Capture the cell that displays the provided text and extract its [X, Y] central coordinate. 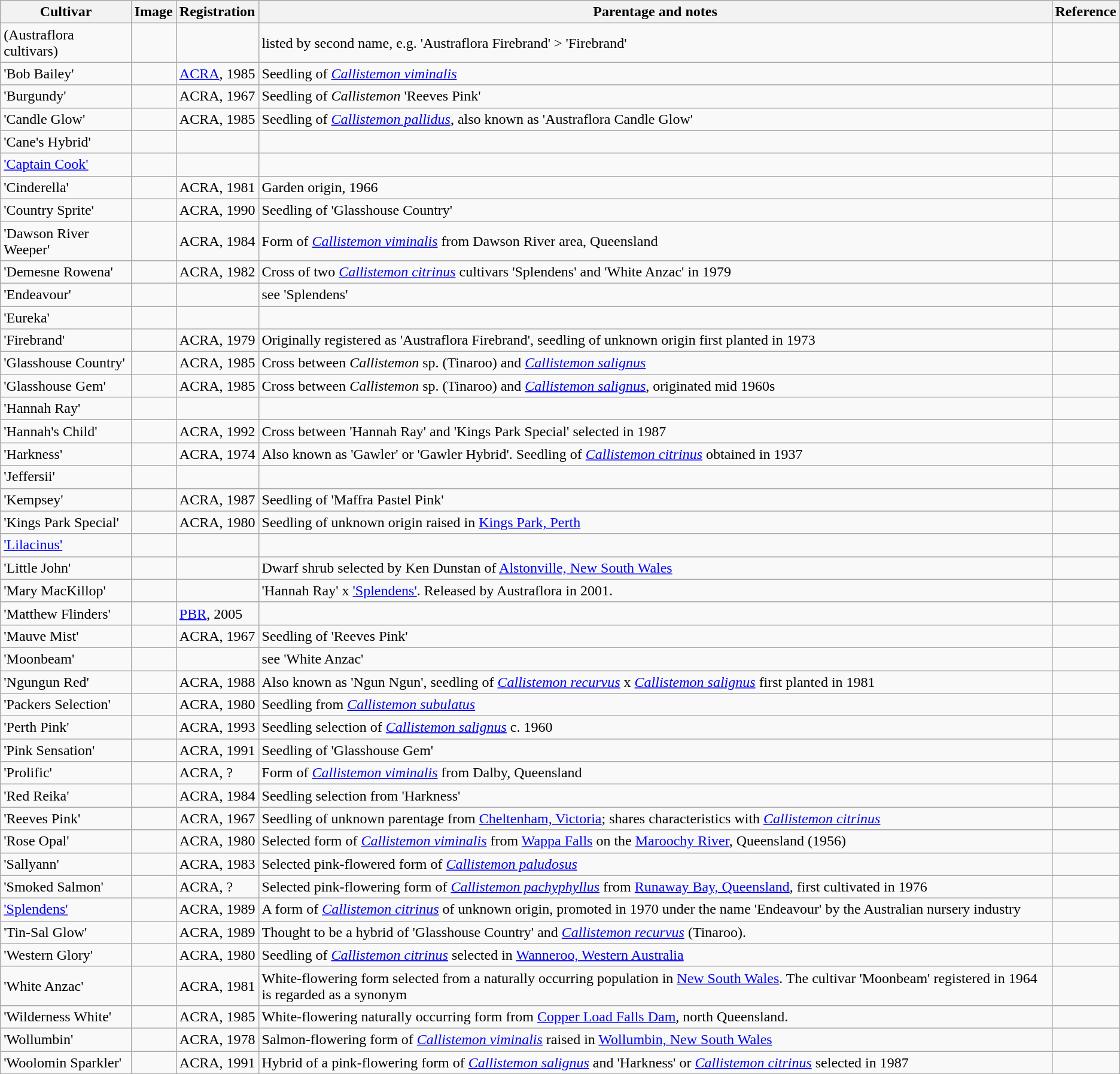
Cross between 'Hannah Ray' and 'Kings Park Special' selected in 1987 [655, 431]
'Kings Park Special' [66, 522]
Image [153, 12]
Cross of two Callistemon citrinus cultivars 'Splendens' and 'White Anzac' in 1979 [655, 272]
'Hannah Ray' x 'Splendens'. Released by Austraflora in 2001. [655, 591]
'Cane's Hybrid' [66, 142]
'Tin-Sal Glow' [66, 932]
Cultivar [66, 12]
ACRA, 1987 [217, 500]
Seedling selection of Callistemon salignus c. 1960 [655, 728]
'Hannah's Child' [66, 431]
Originally registered as 'Austraflora Firebrand', seedling of unknown origin first planted in 1973 [655, 340]
'Dawson River Weeper' [66, 241]
'Eureka' [66, 318]
ACRA, 1988 [217, 681]
'Captain Cook' [66, 165]
'Rose Opal' [66, 841]
PBR, 2005 [217, 613]
Cross between Callistemon sp. (Tinaroo) and Callistemon salignus, originated mid 1960s [655, 386]
ACRA, 1990 [217, 210]
'Little John' [66, 568]
'Mary MacKillop' [66, 591]
Parentage and notes [655, 12]
'Ngungun Red' [66, 681]
see 'White Anzac' [655, 659]
'Hannah Ray' [66, 409]
Selected form of Callistemon viminalis from Wappa Falls on the Maroochy River, Queensland (1956) [655, 841]
'Pink Sensation' [66, 750]
Selected pink-flowering form of Callistemon pachyphyllus from Runaway Bay, Queensland, first cultivated in 1976 [655, 887]
see 'Splendens' [655, 294]
Seedling of unknown parentage from Cheltenham, Victoria; shares characteristics with Callistemon citrinus [655, 819]
'Splendens' [66, 909]
'Harkness' [66, 454]
ACRA, 1983 [217, 864]
Hybrid of a pink-flowering form of Callistemon salignus and 'Harkness' or Callistemon citrinus selected in 1987 [655, 1062]
Also known as 'Ngun Ngun', seedling of Callistemon recurvus x Callistemon salignus first planted in 1981 [655, 681]
'Demesne Rowena' [66, 272]
'Matthew Flinders' [66, 613]
'Candle Glow' [66, 119]
'Wilderness White' [66, 1017]
Seedling of Callistemon pallidus, also known as 'Austraflora Candle Glow' [655, 119]
'Jeffersii' [66, 477]
Seedling of Callistemon citrinus selected in Wanneroo, Western Australia [655, 955]
'Reeves Pink' [66, 819]
Seedling of Callistemon 'Reeves Pink' [655, 96]
'Prolific' [66, 773]
'Mauve Mist' [66, 636]
Reference [1085, 12]
'Glasshouse Country' [66, 363]
'Western Glory' [66, 955]
Dwarf shrub selected by Ken Dunstan of Alstonville, New South Wales [655, 568]
Form of Callistemon viminalis from Dawson River area, Queensland [655, 241]
listed by second name, e.g. 'Austraflora Firebrand' > 'Firebrand' [655, 43]
'Lilacinus' [66, 545]
A form of Callistemon citrinus of unknown origin, promoted in 1970 under the name 'Endeavour' by the Australian nursery industry [655, 909]
Seedling of 'Glasshouse Gem' [655, 750]
'White Anzac' [66, 986]
Selected pink-flowered form of Callistemon paludosus [655, 864]
Thought to be a hybrid of 'Glasshouse Country' and Callistemon recurvus (Tinaroo). [655, 932]
Seedling of 'Maffra Pastel Pink' [655, 500]
'Moonbeam' [66, 659]
(Austraflora cultivars) [66, 43]
Seedling of 'Glasshouse Country' [655, 210]
'Perth Pink' [66, 728]
'Wollumbin' [66, 1039]
'Bob Bailey' [66, 74]
Seedling selection from 'Harkness' [655, 796]
'Glasshouse Gem' [66, 386]
'Packers Selection' [66, 705]
'Sallyann' [66, 864]
Also known as 'Gawler' or 'Gawler Hybrid'. Seedling of Callistemon citrinus obtained in 1937 [655, 454]
'Kempsey' [66, 500]
ACRA, 1993 [217, 728]
ACRA, 1982 [217, 272]
Salmon-flowering form of Callistemon viminalis raised in Wollumbin, New South Wales [655, 1039]
Registration [217, 12]
Form of Callistemon viminalis from Dalby, Queensland [655, 773]
ACRA, 1992 [217, 431]
'Country Sprite' [66, 210]
'Cinderella' [66, 187]
Seedling of 'Reeves Pink' [655, 636]
Seedling of Callistemon viminalis [655, 74]
Cross between Callistemon sp. (Tinaroo) and Callistemon salignus [655, 363]
White-flowering naturally occurring form from Copper Load Falls Dam, north Queensland. [655, 1017]
ACRA, 1979 [217, 340]
Garden origin, 1966 [655, 187]
ACRA, 1978 [217, 1039]
'Woolomin Sparkler' [66, 1062]
'Burgundy' [66, 96]
Seedling of unknown origin raised in Kings Park, Perth [655, 522]
'Endeavour' [66, 294]
'Firebrand' [66, 340]
ACRA, 1974 [217, 454]
'Smoked Salmon' [66, 887]
'Red Reika' [66, 796]
Seedling from Callistemon subulatus [655, 705]
